Detect which cell encompasses the target text, then output its (X, Y) center coordinate. 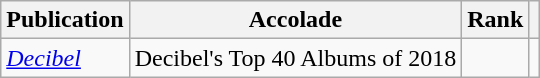
Rank (496, 20)
Decibel's Top 40 Albums of 2018 (296, 58)
Publication (65, 20)
Decibel (65, 58)
Accolade (296, 20)
